Search for the cell housing the specified text and yield its (x, y) center coordinate. 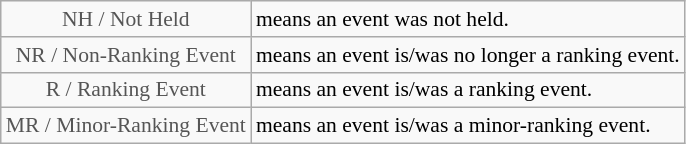
NH / Not Held (126, 19)
means an event is/was no longer a ranking event. (468, 55)
NR / Non-Ranking Event (126, 55)
R / Ranking Event (126, 90)
means an event was not held. (468, 19)
MR / Minor-Ranking Event (126, 126)
means an event is/was a minor-ranking event. (468, 126)
means an event is/was a ranking event. (468, 90)
